Return the [X, Y] coordinate for the center point of the cell that contains the specified text.  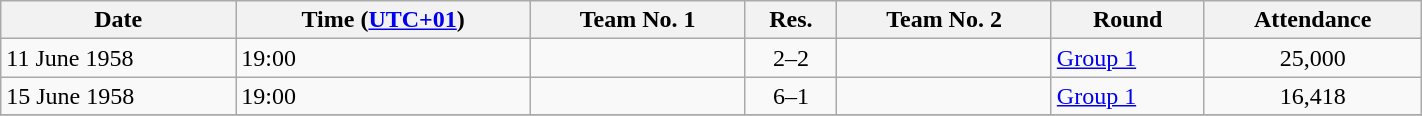
Team No. 2 [944, 20]
2–2 [791, 58]
Time (UTC+01) [384, 20]
6–1 [791, 96]
25,000 [1312, 58]
15 June 1958 [118, 96]
16,418 [1312, 96]
Date [118, 20]
11 June 1958 [118, 58]
Attendance [1312, 20]
Team No. 1 [637, 20]
Res. [791, 20]
Round [1128, 20]
